For the text-containing cell, return its midpoint in (x, y) coordinate format. 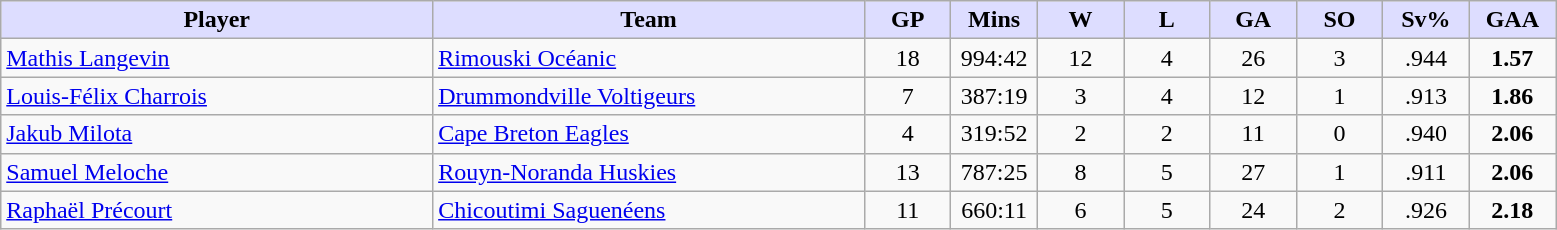
27 (1253, 172)
24 (1253, 210)
L (1167, 20)
Sv% (1426, 20)
GA (1253, 20)
Rimouski Océanic (649, 58)
Jakub Milota (217, 134)
0 (1339, 134)
7 (908, 96)
26 (1253, 58)
Chicoutimi Saguenéens (649, 210)
Team (649, 20)
660:11 (994, 210)
.940 (1426, 134)
GAA (1512, 20)
1.86 (1512, 96)
.944 (1426, 58)
787:25 (994, 172)
319:52 (994, 134)
Mathis Langevin (217, 58)
8 (1080, 172)
SO (1339, 20)
.913 (1426, 96)
.911 (1426, 172)
1.57 (1512, 58)
Player (217, 20)
Raphaël Précourt (217, 210)
Rouyn-Noranda Huskies (649, 172)
18 (908, 58)
Mins (994, 20)
2.18 (1512, 210)
994:42 (994, 58)
.926 (1426, 210)
W (1080, 20)
Cape Breton Eagles (649, 134)
6 (1080, 210)
Samuel Meloche (217, 172)
Drummondville Voltigeurs (649, 96)
13 (908, 172)
387:19 (994, 96)
Louis-Félix Charrois (217, 96)
GP (908, 20)
